Locate the cell with the specified text and output its [X, Y] center coordinate. 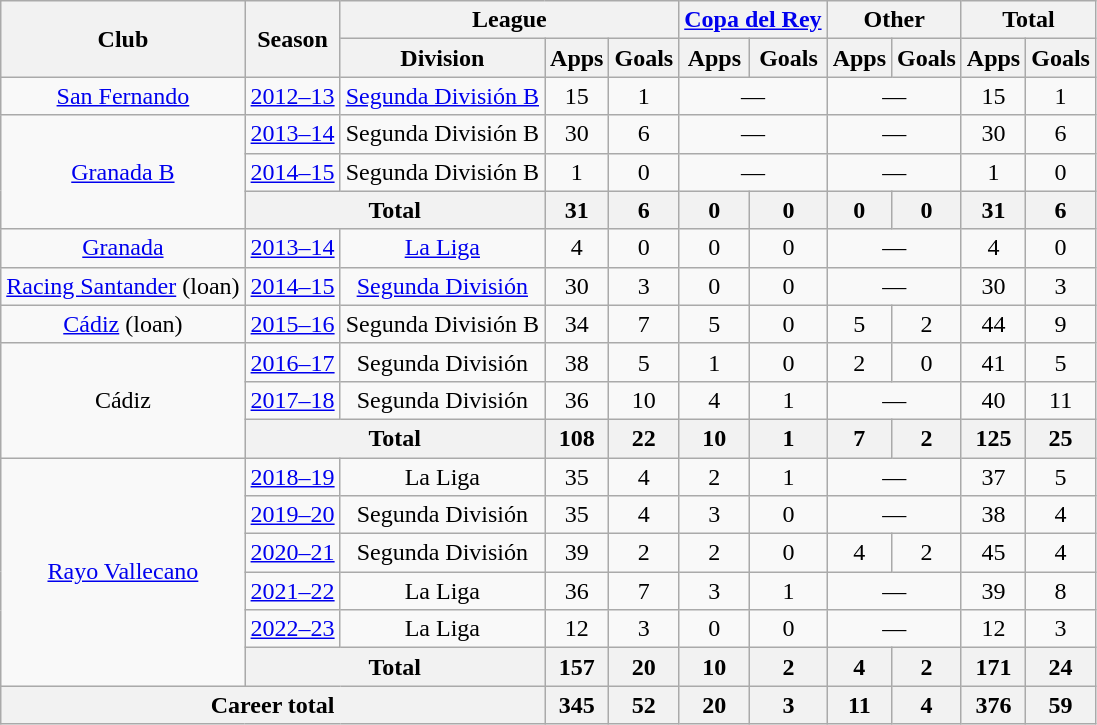
25 [1061, 438]
2015–16 [292, 324]
34 [577, 324]
Granada [123, 248]
Cádiz (loan) [123, 324]
Season [292, 39]
Other [894, 20]
San Fernando [123, 96]
2020–21 [292, 553]
22 [644, 438]
125 [993, 438]
44 [993, 324]
8 [1061, 591]
Rayo Vallecano [123, 572]
171 [993, 667]
45 [993, 553]
41 [993, 362]
Copa del Rey [753, 20]
24 [1061, 667]
Division [442, 58]
Club [123, 39]
Racing Santander (loan) [123, 286]
Granada B [123, 172]
157 [577, 667]
376 [993, 705]
40 [993, 400]
52 [644, 705]
Cádiz [123, 400]
59 [1061, 705]
2019–20 [292, 515]
2016–17 [292, 362]
League [510, 20]
108 [577, 438]
2018–19 [292, 477]
9 [1061, 324]
345 [577, 705]
2017–18 [292, 400]
2012–13 [292, 96]
2022–23 [292, 629]
2021–22 [292, 591]
Career total [273, 705]
37 [993, 477]
